Determine the (x, y) coordinate at the center of the cell enclosing the given text.  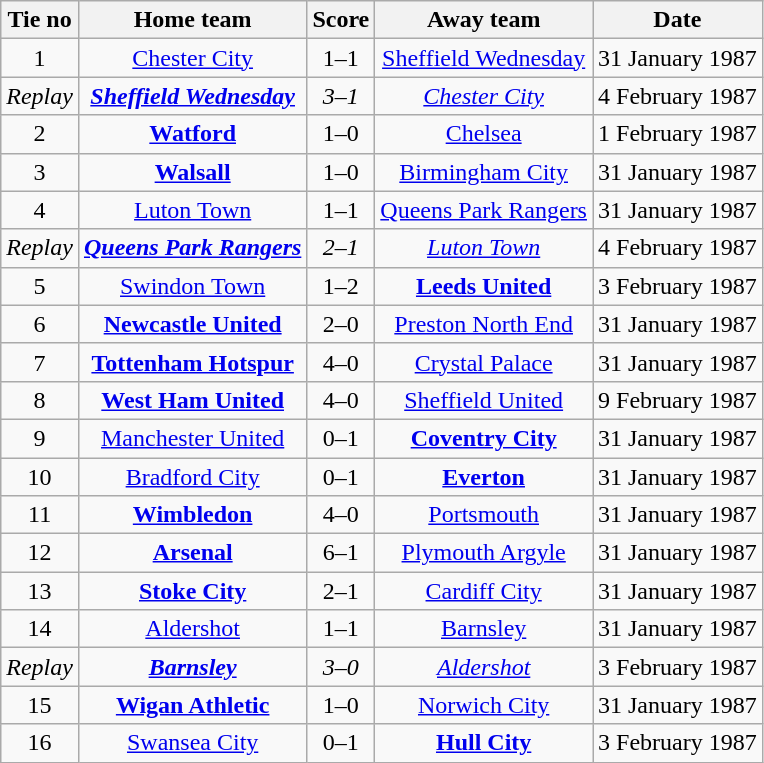
Chelsea (484, 134)
Home team (192, 20)
9 (40, 438)
Manchester United (192, 438)
Arsenal (192, 553)
3–0 (341, 667)
Crystal Palace (484, 362)
3 (40, 172)
4 (40, 210)
Bradford City (192, 477)
6 (40, 324)
2 (40, 134)
11 (40, 515)
2–0 (341, 324)
Stoke City (192, 591)
5 (40, 286)
Tottenham Hotspur (192, 362)
Coventry City (484, 438)
1 February 1987 (677, 134)
Preston North End (484, 324)
15 (40, 705)
3–1 (341, 96)
1–2 (341, 286)
Hull City (484, 743)
7 (40, 362)
1 (40, 58)
Wimbledon (192, 515)
Date (677, 20)
9 February 1987 (677, 400)
Swindon Town (192, 286)
Wigan Athletic (192, 705)
Birmingham City (484, 172)
6–1 (341, 553)
12 (40, 553)
Newcastle United (192, 324)
Cardiff City (484, 591)
16 (40, 743)
Away team (484, 20)
Walsall (192, 172)
13 (40, 591)
Score (341, 20)
West Ham United (192, 400)
Leeds United (484, 286)
8 (40, 400)
10 (40, 477)
14 (40, 629)
Plymouth Argyle (484, 553)
Norwich City (484, 705)
Sheffield United (484, 400)
Watford (192, 134)
Portsmouth (484, 515)
Everton (484, 477)
Tie no (40, 20)
Swansea City (192, 743)
